Search for the cell housing the specified text and yield its [x, y] center coordinate. 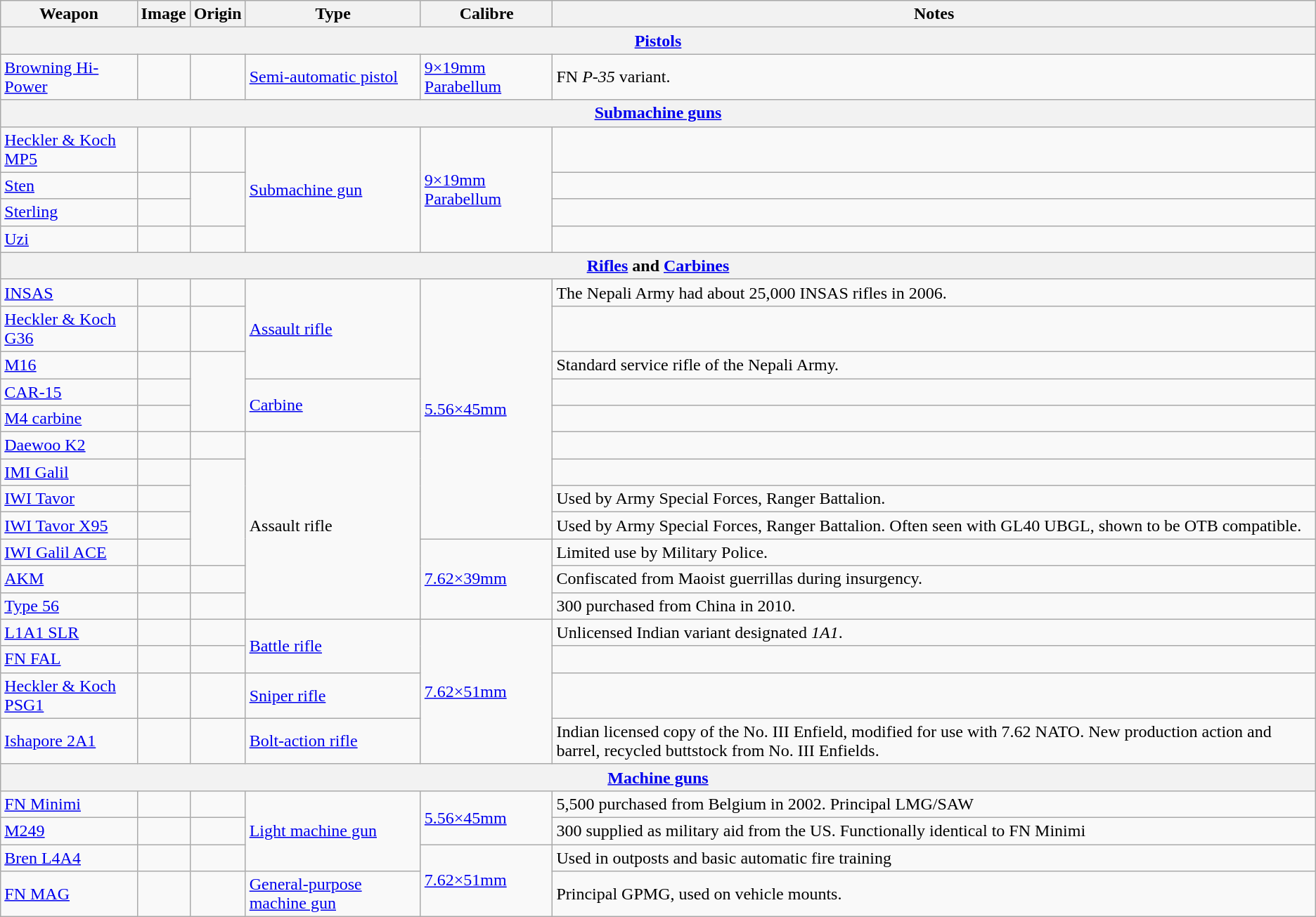
Rifles and Carbines [658, 266]
IMI Galil [69, 472]
FN Minimi [69, 804]
M249 [69, 831]
Used by Army Special Forces, Ranger Battalion. [934, 499]
IWI Tavor X95 [69, 526]
Used by Army Special Forces, Ranger Battalion. Often seen with GL40 UBGL, shown to be OTB compatible. [934, 526]
Semi-automatic pistol [333, 77]
Carbine [333, 405]
M16 [69, 365]
Sniper rifle [333, 696]
General-purpose machine gun [333, 894]
M4 carbine [69, 419]
Confiscated from Maoist guerrillas during insurgency. [934, 579]
Used in outposts and basic automatic fire training [934, 858]
Principal GPMG, used on vehicle mounts. [934, 894]
Origin [218, 14]
FN P-35 variant. [934, 77]
INSAS [69, 292]
Submachine gun [333, 190]
Bolt-action rifle [333, 741]
Browning Hi-Power [69, 77]
Battle rifle [333, 646]
Calibre [486, 14]
FN MAG [69, 894]
Machine guns [658, 777]
Submachine guns [658, 113]
5,500 purchased from Belgium in 2002. Principal LMG/SAW [934, 804]
Sten [69, 186]
300 purchased from China in 2010. [934, 606]
Ishapore 2A1 [69, 741]
Heckler & Koch PSG1 [69, 696]
Daewoo K2 [69, 446]
FN FAL [69, 659]
IWI Galil ACE [69, 552]
Image [163, 14]
L1A1 SLR [69, 632]
Uzi [69, 239]
CAR-15 [69, 391]
Sterling [69, 212]
Type 56 [69, 606]
Unlicensed Indian variant designated 1A1. [934, 632]
Notes [934, 14]
AKM [69, 579]
Light machine gun [333, 831]
IWI Tavor [69, 499]
Limited use by Military Police. [934, 552]
Weapon [69, 14]
The Nepali Army had about 25,000 INSAS rifles in 2006. [934, 292]
Pistols [658, 41]
Bren L4A4 [69, 858]
7.62×39mm [486, 579]
Heckler & Koch G36 [69, 329]
Standard service rifle of the Nepali Army. [934, 365]
Heckler & Koch MP5 [69, 149]
300 supplied as military aid from the US. Functionally identical to FN Minimi [934, 831]
Type [333, 14]
